Determine the [x, y] coordinate at the center of the cell enclosing the given text.  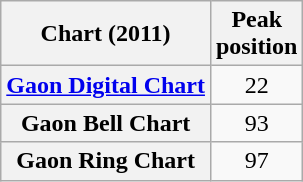
Gaon Digital Chart [106, 85]
97 [256, 161]
Gaon Bell Chart [106, 123]
Gaon Ring Chart [106, 161]
Chart (2011) [106, 34]
Peakposition [256, 34]
22 [256, 85]
93 [256, 123]
